Identify which cell holds the provided text, then report its (x, y) central coordinate. 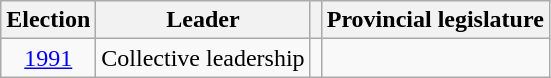
Provincial legislature (435, 20)
1991 (48, 58)
Leader (203, 20)
Election (48, 20)
Collective leadership (203, 58)
